Search for the cell housing the specified text and yield its (X, Y) center coordinate. 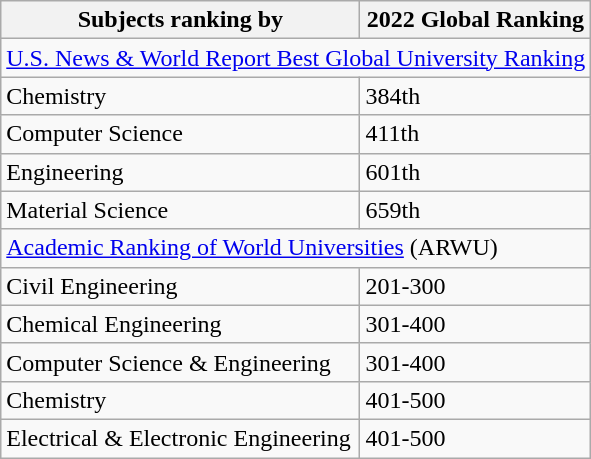
U.S. News & World Report Best Global University Ranking (296, 58)
Computer Science (180, 134)
411th (476, 134)
Subjects ranking by (180, 20)
Computer Science & Engineering (180, 362)
Chemical Engineering (180, 324)
659th (476, 210)
Civil Engineering (180, 286)
384th (476, 96)
201-300 (476, 286)
Engineering (180, 172)
2022 Global Ranking (476, 20)
Electrical & Electronic Engineering (180, 438)
Academic Ranking of World Universities (ARWU) (296, 248)
Material Science (180, 210)
601th (476, 172)
